Capture the cell that displays the provided text and extract its (X, Y) central coordinate. 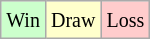
Draw (72, 20)
Win (24, 20)
Loss (126, 20)
